Return the [x, y] coordinate for the center point of the cell that contains the specified text.  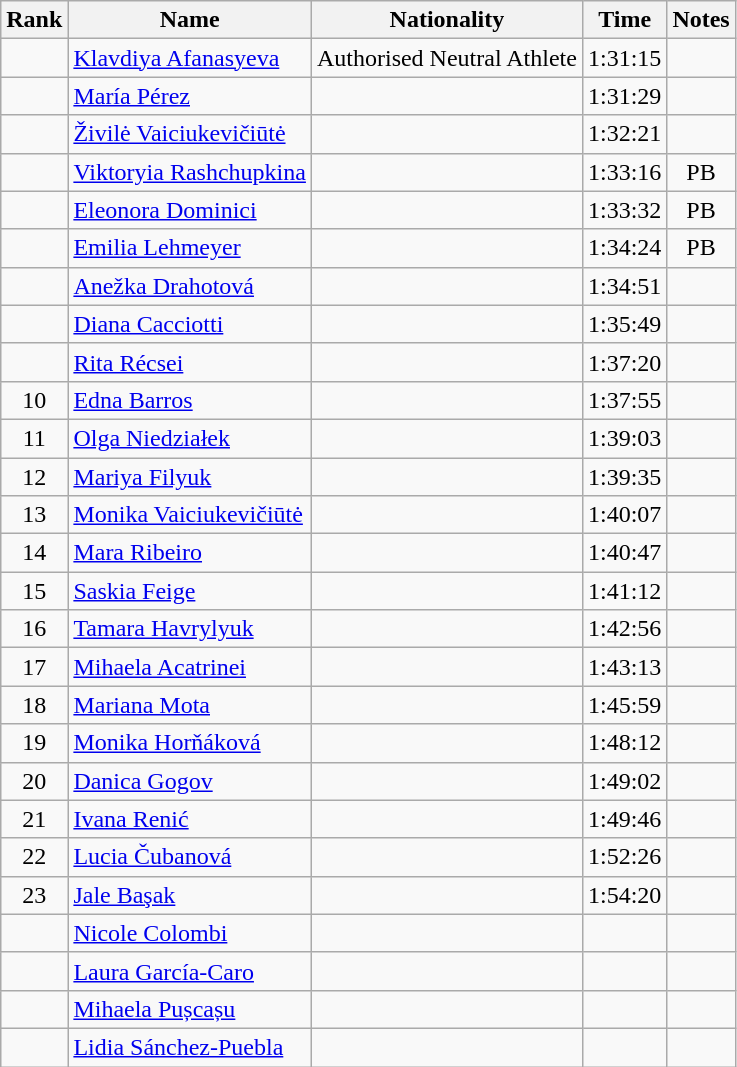
María Pérez [190, 96]
Notes [701, 20]
15 [34, 591]
1:54:20 [624, 895]
18 [34, 705]
Monika Vaiciukevičiūtė [190, 515]
22 [34, 857]
Nationality [446, 20]
1:37:20 [624, 362]
Olga Niedziałek [190, 438]
Jale Başak [190, 895]
Rita Récsei [190, 362]
Mariana Mota [190, 705]
21 [34, 819]
Saskia Feige [190, 591]
Authorised Neutral Athlete [446, 58]
19 [34, 743]
14 [34, 553]
1:43:13 [624, 667]
Monika Horňáková [190, 743]
10 [34, 400]
1:48:12 [624, 743]
Mara Ribeiro [190, 553]
1:52:26 [624, 857]
Mihaela Acatrinei [190, 667]
Laura García-Caro [190, 971]
1:49:46 [624, 819]
1:33:32 [624, 210]
Anežka Drahotová [190, 286]
1:37:55 [624, 400]
11 [34, 438]
Živilė Vaiciukevičiūtė [190, 134]
1:49:02 [624, 781]
1:34:51 [624, 286]
1:32:21 [624, 134]
1:41:12 [624, 591]
13 [34, 515]
Mihaela Pușcașu [190, 1009]
Time [624, 20]
Emilia Lehmeyer [190, 248]
1:45:59 [624, 705]
Viktoryia Rashchupkina [190, 172]
Mariya Filyuk [190, 477]
Name [190, 20]
1:35:49 [624, 324]
Lidia Sánchez-Puebla [190, 1047]
17 [34, 667]
12 [34, 477]
1:42:56 [624, 629]
1:40:47 [624, 553]
1:31:29 [624, 96]
20 [34, 781]
Klavdiya Afanasyeva [190, 58]
Danica Gogov [190, 781]
1:39:35 [624, 477]
1:34:24 [624, 248]
1:40:07 [624, 515]
Nicole Colombi [190, 933]
Ivana Renić [190, 819]
Eleonora Dominici [190, 210]
Diana Cacciotti [190, 324]
Lucia Čubanová [190, 857]
1:39:03 [624, 438]
1:33:16 [624, 172]
Tamara Havrylyuk [190, 629]
1:31:15 [624, 58]
Edna Barros [190, 400]
23 [34, 895]
Rank [34, 20]
16 [34, 629]
